Capture the cell that displays the provided text and extract its [X, Y] central coordinate. 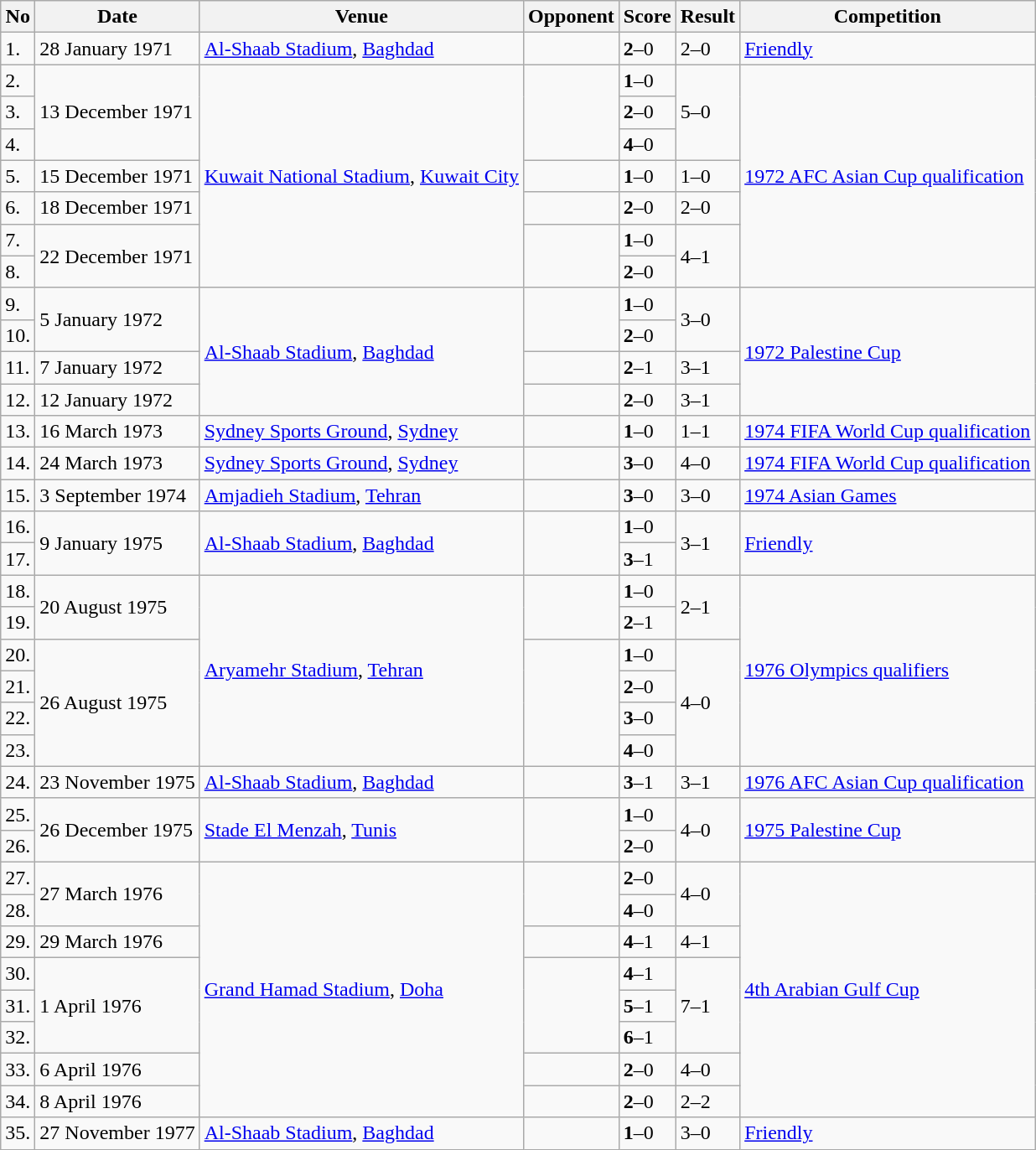
22. [18, 718]
1976 Olympics qualifiers [888, 671]
Result [707, 17]
23 November 1975 [117, 782]
29 March 1976 [117, 942]
Score [647, 17]
11. [18, 367]
34. [18, 1101]
8. [18, 272]
10. [18, 335]
Venue [361, 17]
9 January 1975 [117, 543]
27. [18, 878]
7–1 [707, 1006]
26 December 1975 [117, 830]
Date [117, 17]
26. [18, 846]
28. [18, 909]
23. [18, 750]
1972 AFC Asian Cup qualification [888, 176]
26 August 1975 [117, 702]
3 September 1974 [117, 495]
17. [18, 559]
8 April 1976 [117, 1101]
5 January 1972 [117, 319]
Opponent [572, 17]
Aryamehr Stadium, Tehran [361, 671]
1. [18, 49]
9. [18, 303]
1976 AFC Asian Cup qualification [888, 782]
1 April 1976 [117, 1006]
21. [18, 686]
19. [18, 623]
20 August 1975 [117, 607]
Kuwait National Stadium, Kuwait City [361, 176]
Stade El Menzah, Tunis [361, 830]
No [18, 17]
22 December 1971 [117, 256]
12 January 1972 [117, 400]
1–1 [707, 432]
13 December 1971 [117, 112]
20. [18, 655]
24 March 1973 [117, 464]
30. [18, 974]
6. [18, 208]
28 January 1971 [117, 49]
29. [18, 942]
35. [18, 1133]
13. [18, 432]
16 March 1973 [117, 432]
5–0 [707, 112]
27 November 1977 [117, 1133]
16. [18, 527]
6 April 1976 [117, 1070]
2–2 [707, 1101]
3. [18, 112]
18 December 1971 [117, 208]
33. [18, 1070]
4. [18, 144]
5–1 [647, 1006]
14. [18, 464]
25. [18, 814]
Competition [888, 17]
1972 Palestine Cup [888, 351]
15. [18, 495]
24. [18, 782]
Grand Hamad Stadium, Doha [361, 989]
1975 Palestine Cup [888, 830]
32. [18, 1038]
2. [18, 80]
31. [18, 1006]
18. [18, 591]
7. [18, 240]
4th Arabian Gulf Cup [888, 989]
15 December 1971 [117, 176]
1974 Asian Games [888, 495]
7 January 1972 [117, 367]
6–1 [647, 1038]
27 March 1976 [117, 894]
5. [18, 176]
12. [18, 400]
Amjadieh Stadium, Tehran [361, 495]
